Return (x, y) of the center of cell containing provided text 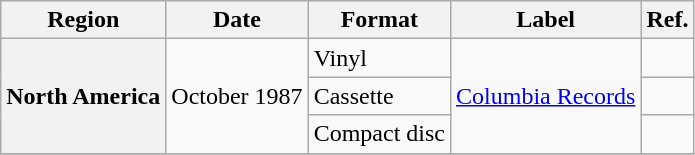
Compact disc (379, 134)
Format (379, 20)
Region (84, 20)
Columbia Records (546, 96)
Ref. (668, 20)
Vinyl (379, 58)
North America (84, 96)
October 1987 (237, 96)
Label (546, 20)
Cassette (379, 96)
Date (237, 20)
